Scan for the cell matching the given text and deliver its [X, Y] coordinate at center. 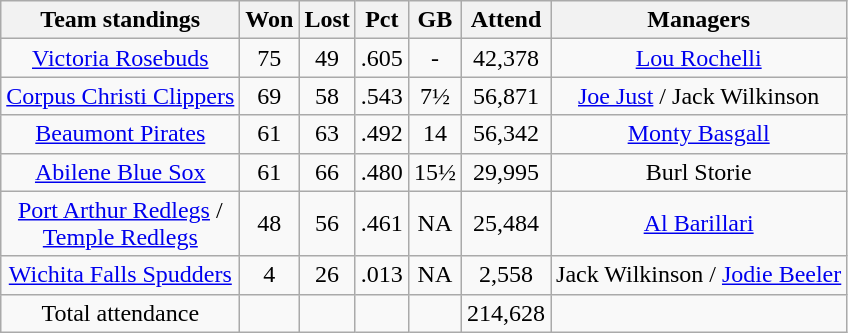
Corpus Christi Clippers [120, 96]
Jack Wilkinson / Jodie Beeler [699, 275]
Pct [382, 20]
Burl Storie [699, 172]
56,871 [506, 96]
.543 [382, 96]
42,378 [506, 58]
Wichita Falls Spudders [120, 275]
214,628 [506, 313]
Monty Basgall [699, 134]
Port Arthur Redlegs /Temple Redlegs [120, 224]
.492 [382, 134]
29,995 [506, 172]
69 [270, 96]
25,484 [506, 224]
Attend [506, 20]
56 [327, 224]
15½ [434, 172]
Managers [699, 20]
66 [327, 172]
4 [270, 275]
Beaumont Pirates [120, 134]
.013 [382, 275]
Won [270, 20]
75 [270, 58]
49 [327, 58]
Lou Rochelli [699, 58]
48 [270, 224]
- [434, 58]
GB [434, 20]
Abilene Blue Sox [120, 172]
.461 [382, 224]
63 [327, 134]
.605 [382, 58]
58 [327, 96]
Team standings [120, 20]
.480 [382, 172]
56,342 [506, 134]
Total attendance [120, 313]
Lost [327, 20]
Victoria Rosebuds [120, 58]
14 [434, 134]
2,558 [506, 275]
7½ [434, 96]
Joe Just / Jack Wilkinson [699, 96]
Al Barillari [699, 224]
26 [327, 275]
